For the text-containing cell, return its midpoint in [x, y] coordinate format. 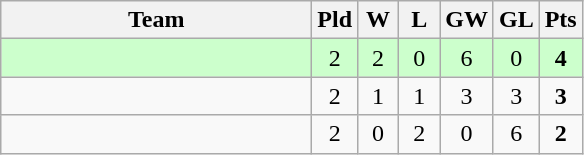
Pld [335, 20]
Pts [560, 20]
GW [467, 20]
Team [156, 20]
4 [560, 58]
GL [516, 20]
W [378, 20]
L [420, 20]
